Detect which cell encompasses the target text, then output its [X, Y] center coordinate. 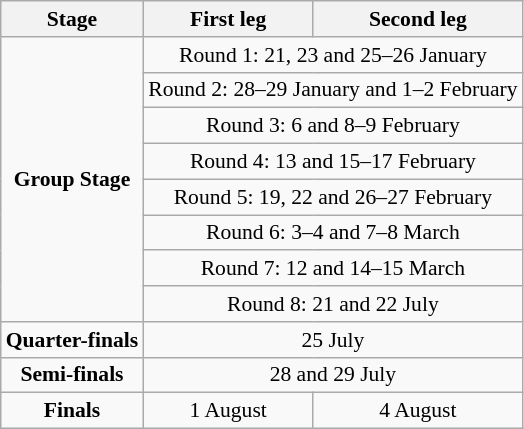
Round 3: 6 and 8–9 February [332, 126]
Round 7: 12 and 14–15 March [332, 269]
Semi-finals [72, 375]
Round 4: 13 and 15–17 February [332, 162]
Finals [72, 411]
Round 6: 3–4 and 7–8 March [332, 233]
1 August [228, 411]
Quarter-finals [72, 340]
Round 5: 19, 22 and 26–27 February [332, 197]
25 July [332, 340]
Round 1: 21, 23 and 25–26 January [332, 55]
Round 8: 21 and 22 July [332, 304]
4 August [418, 411]
Round 2: 28–29 January and 1–2 February [332, 90]
Group Stage [72, 180]
Stage [72, 19]
28 and 29 July [332, 375]
First leg [228, 19]
Second leg [418, 19]
